For the text-containing cell, return its midpoint in [x, y] coordinate format. 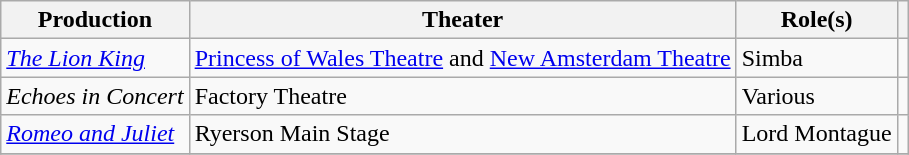
Theater [462, 20]
Princess of Wales Theatre and New Amsterdam Theatre [462, 58]
Production [95, 20]
Simba [816, 58]
Echoes in Concert [95, 96]
The Lion King [95, 58]
Ryerson Main Stage [462, 134]
Romeo and Juliet [95, 134]
Various [816, 96]
Role(s) [816, 20]
Factory Theatre [462, 96]
Lord Montague [816, 134]
